Capture the cell that displays the provided text and extract its [x, y] central coordinate. 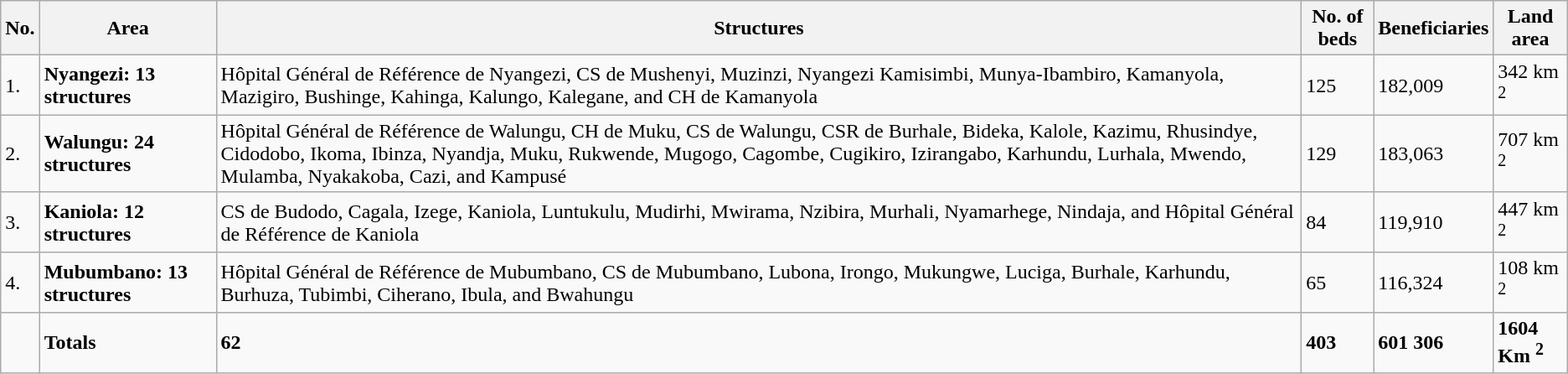
183,063 [1434, 153]
1604 Km 2 [1530, 343]
65 [1338, 283]
108 km 2 [1530, 283]
129 [1338, 153]
Beneficiaries [1434, 29]
116,324 [1434, 283]
No. [20, 29]
447 km 2 [1530, 222]
2. [20, 153]
Mubumbano: 13 structures [127, 283]
Walungu: 24 structures [127, 153]
CS de Budodo, Cagala, Izege, Kaniola, Luntukulu, Mudirhi, Mwirama, Nzibira, Murhali, Nyamarhege, Nindaja, and Hôpital Général de Référence de Kaniola [759, 222]
Nyangezi: 13 structures [127, 86]
Area [127, 29]
182,009 [1434, 86]
601 306 [1434, 343]
1. [20, 86]
707 km 2 [1530, 153]
4. [20, 283]
403 [1338, 343]
Kaniola: 12 structures [127, 222]
3. [20, 222]
Structures [759, 29]
125 [1338, 86]
342 km 2 [1530, 86]
62 [759, 343]
Totals [127, 343]
84 [1338, 222]
119,910 [1434, 222]
No. of beds [1338, 29]
Land area [1530, 29]
